Provide the (x, y) coordinate of the cell's center where the given text is located.  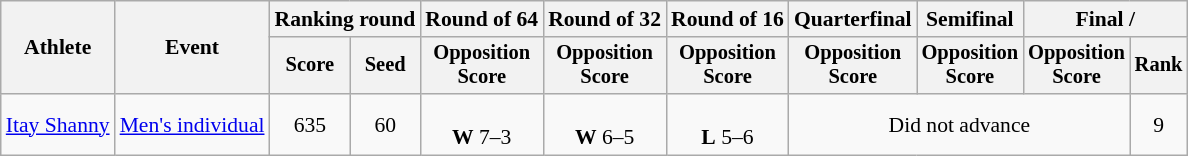
Round of 32 (604, 19)
Did not advance (960, 124)
Round of 16 (728, 19)
Event (192, 48)
Final / (1105, 19)
635 (310, 124)
Semifinal (970, 19)
Rank (1159, 66)
Ranking round (346, 19)
W 6–5 (604, 124)
L 5–6 (728, 124)
Score (310, 66)
Athlete (58, 48)
Quarterfinal (853, 19)
9 (1159, 124)
Men's individual (192, 124)
W 7–3 (482, 124)
Itay Shanny (58, 124)
60 (385, 124)
Round of 64 (482, 19)
Seed (385, 66)
